Determine the (x, y) coordinate at the center of the cell enclosing the given text.  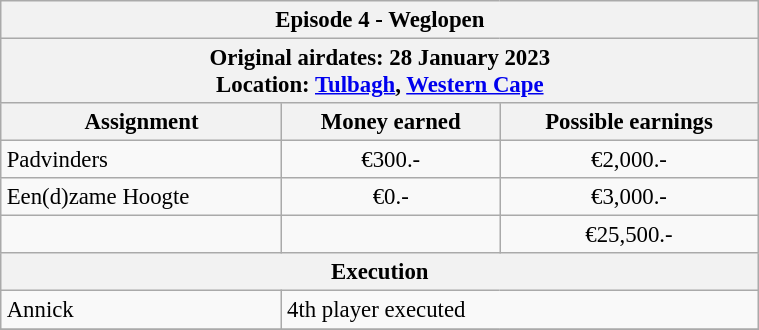
Execution (380, 272)
Episode 4 - Weglopen (380, 20)
€300.- (391, 160)
Original airdates: 28 January 2023Location: Tulbagh, Western Cape (380, 70)
Possible earnings (629, 122)
€3,000.- (629, 197)
€2,000.- (629, 160)
Assignment (141, 122)
Annick (141, 310)
€25,500.- (629, 235)
Money earned (391, 122)
€0.- (391, 197)
Padvinders (141, 160)
4th player executed (520, 310)
Een(d)zame Hoogte (141, 197)
